Return the (x, y) coordinate for the center point of the cell that contains the specified text.  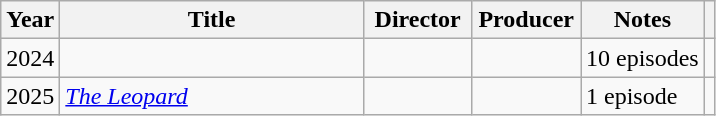
The Leopard (212, 96)
2024 (30, 58)
Year (30, 20)
Notes (642, 20)
2025 (30, 96)
10 episodes (642, 58)
Director (418, 20)
1 episode (642, 96)
Title (212, 20)
Producer (526, 20)
